Provide the (x, y) coordinate of the cell's center where the given text is located.  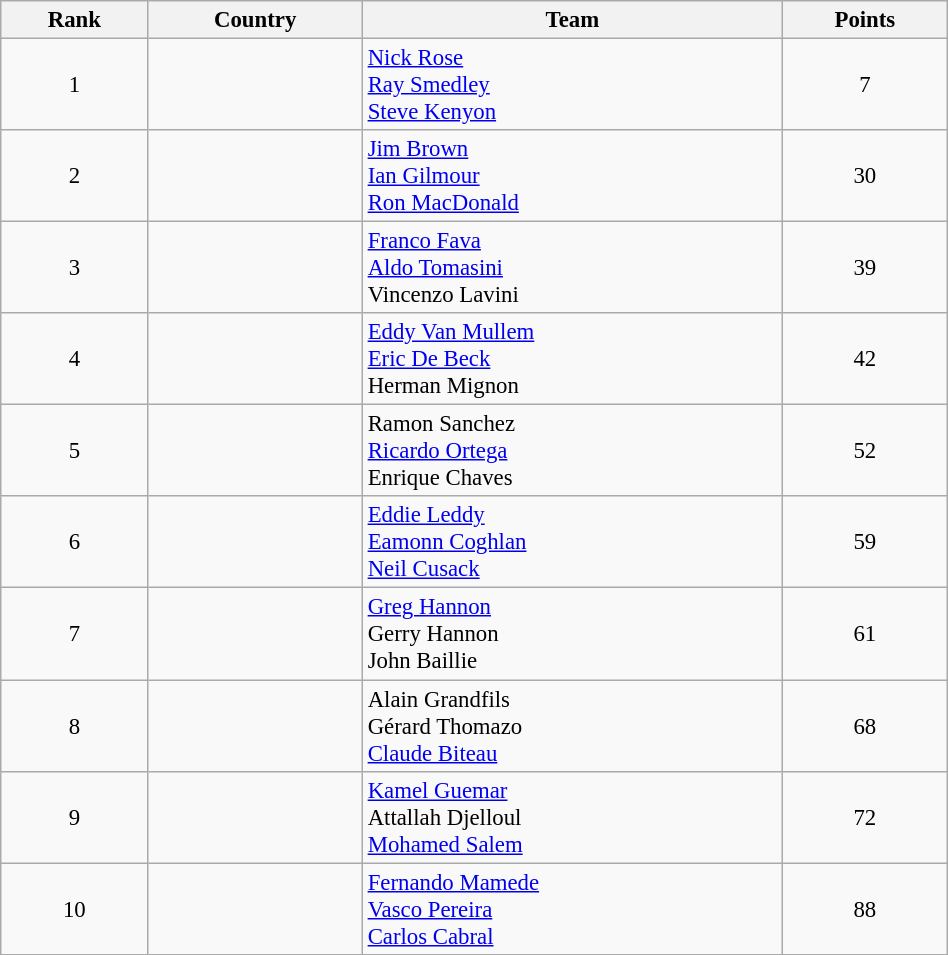
72 (864, 817)
Franco FavaAldo TomasiniVincenzo Lavini (572, 268)
Ramon SanchezRicardo OrtegaEnrique Chaves (572, 451)
42 (864, 359)
Eddy Van MullemEric De BeckHerman Mignon (572, 359)
1 (74, 85)
39 (864, 268)
59 (864, 542)
Nick RoseRay SmedleySteve Kenyon (572, 85)
Eddie LeddyEamonn CoghlanNeil Cusack (572, 542)
Jim BrownIan GilmourRon MacDonald (572, 176)
52 (864, 451)
9 (74, 817)
4 (74, 359)
Points (864, 20)
61 (864, 634)
30 (864, 176)
2 (74, 176)
68 (864, 726)
Rank (74, 20)
8 (74, 726)
5 (74, 451)
Greg HannonGerry HannonJohn Baillie (572, 634)
Country (255, 20)
3 (74, 268)
Alain GrandfilsGérard ThomazoClaude Biteau (572, 726)
88 (864, 909)
Fernando MamedeVasco PereiraCarlos Cabral (572, 909)
6 (74, 542)
Kamel GuemarAttallah DjelloulMohamed Salem (572, 817)
10 (74, 909)
Team (572, 20)
